Return the [x, y] coordinate for the center point of the cell that contains the specified text.  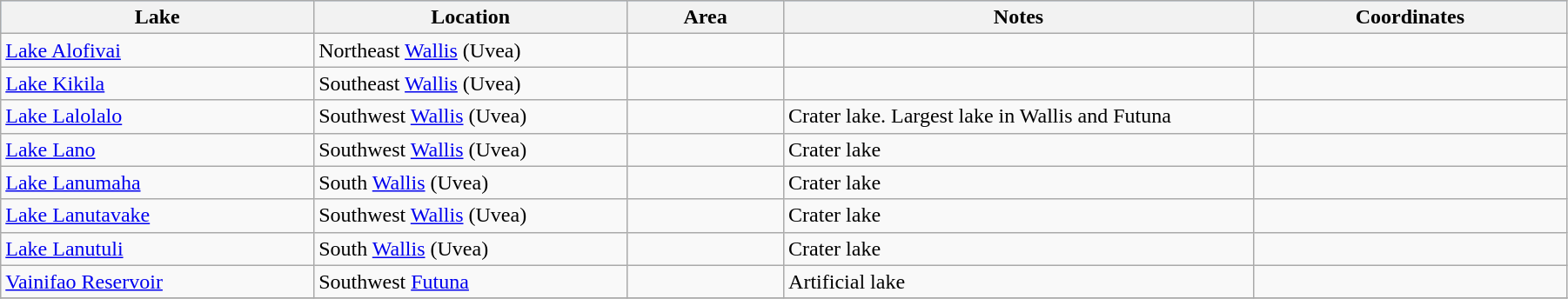
Southeast Wallis (Uvea) [471, 83]
Location [471, 17]
Lake Lano [157, 149]
Artificial lake [1019, 282]
Coordinates [1410, 17]
Lake Alofivai [157, 50]
Lake Lalolalo [157, 116]
Lake Lanutuli [157, 249]
Lake Kikila [157, 83]
Crater lake. Largest lake in Wallis and Futuna [1019, 116]
Area [706, 17]
Southwest Futuna [471, 282]
Vainifao Reservoir [157, 282]
Lake Lanutavake [157, 216]
Lake Lanumaha [157, 183]
Notes [1019, 17]
Northeast Wallis (Uvea) [471, 50]
Lake [157, 17]
